Output the [x, y] coordinate of the center of the cell containing the given text.  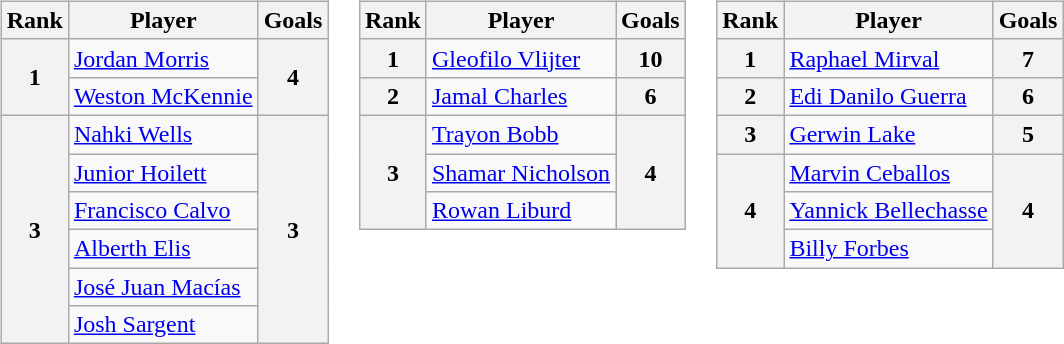
Billy Forbes [888, 249]
Edi Danilo Guerra [888, 96]
5 [1028, 134]
Yannick Bellechasse [888, 211]
Nahki Wells [163, 134]
Josh Sargent [163, 325]
Marvin Ceballos [888, 173]
Francisco Calvo [163, 211]
Trayon Bobb [520, 134]
Gerwin Lake [888, 134]
Rowan Liburd [520, 211]
Jamal Charles [520, 96]
Raphael Mirval [888, 58]
Gleofilo Vlijter [520, 58]
7 [1028, 58]
José Juan Macías [163, 287]
10 [651, 58]
Jordan Morris [163, 58]
Junior Hoilett [163, 173]
Alberth Elis [163, 249]
Weston McKennie [163, 96]
Shamar Nicholson [520, 173]
